Return [x, y] of the center of cell containing provided text 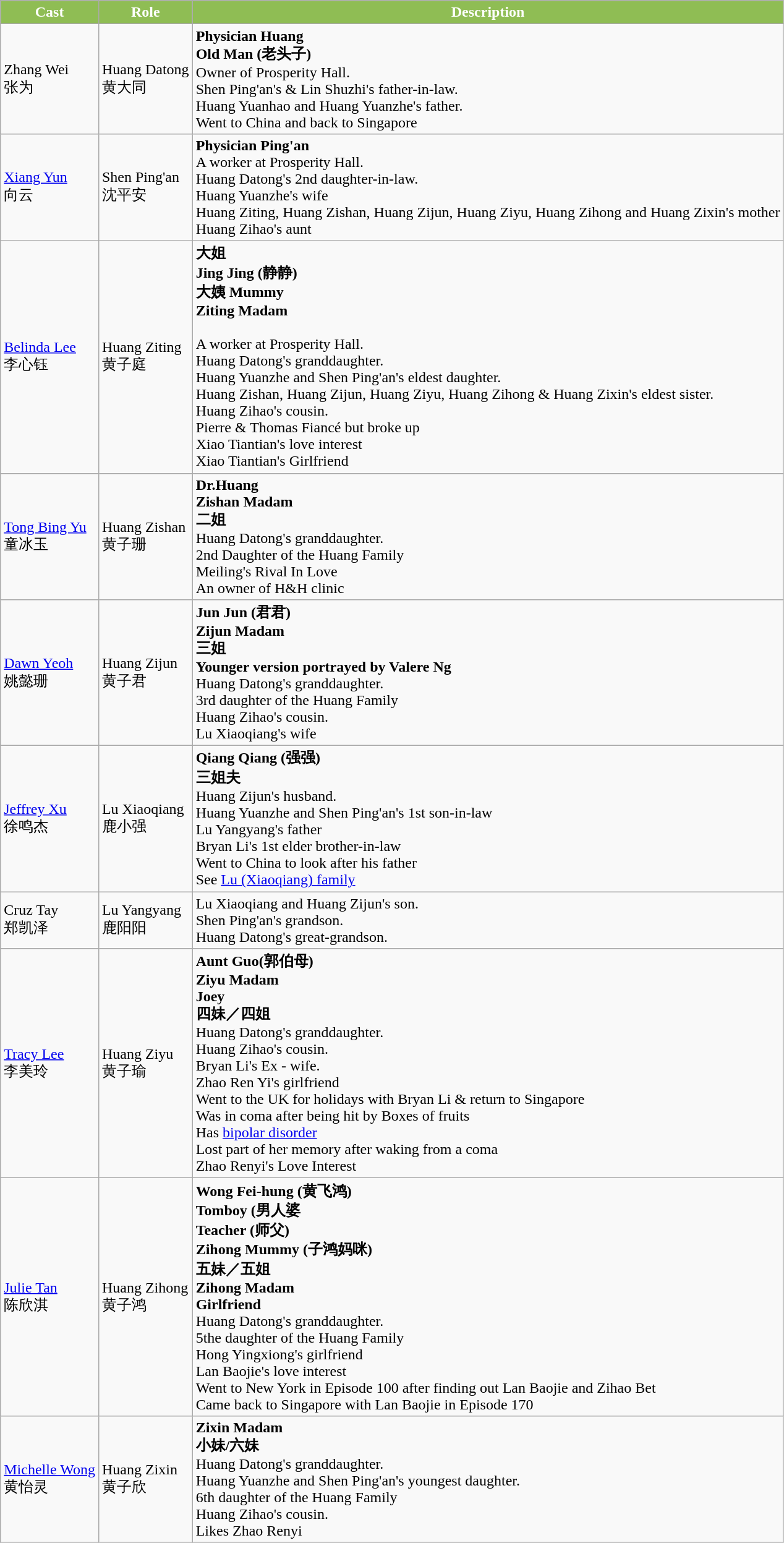
Role [145, 12]
Huang Ziting 黄子庭 [145, 357]
Xiang Yun 向云 [49, 187]
Huang Datong 黄大同 [145, 79]
Lu Xiaoqiang and Huang Zijun's son. Shen Ping'an's grandson. Huang Datong's great-grandson. [488, 920]
Huang Zixin 黄子欣 [145, 1479]
Lu Xiaoqiang 鹿小强 [145, 819]
Description [488, 12]
Shen Ping'an 沈平安 [145, 187]
Huang Zijun 黄子君 [145, 673]
Huang Ziyu 黄子瑜 [145, 1064]
Lu Yangyang 鹿阳阳 [145, 920]
Michelle Wong 黄怡灵 [49, 1479]
Huang Zishan 黄子珊 [145, 537]
Tracy Lee 李美玲 [49, 1064]
Huang Zihong 黄子鸿 [145, 1297]
Jeffrey Xu 徐鸣杰 [49, 819]
Dawn Yeoh 姚懿珊 [49, 673]
Zhang Wei 张为 [49, 79]
Cast [49, 12]
Dr.Huang Zishan Madam 二姐Huang Datong's granddaughter. 2nd Daughter of the Huang Family Meiling's Rival In LoveAn owner of H&H clinic [488, 537]
Cruz Tay 郑凯泽 [49, 920]
Belinda Lee 李心钰 [49, 357]
Julie Tan 陈欣淇 [49, 1297]
Tong Bing Yu 童冰玉 [49, 537]
